Determine the [x, y] coordinate at the center of the cell enclosing the given text.  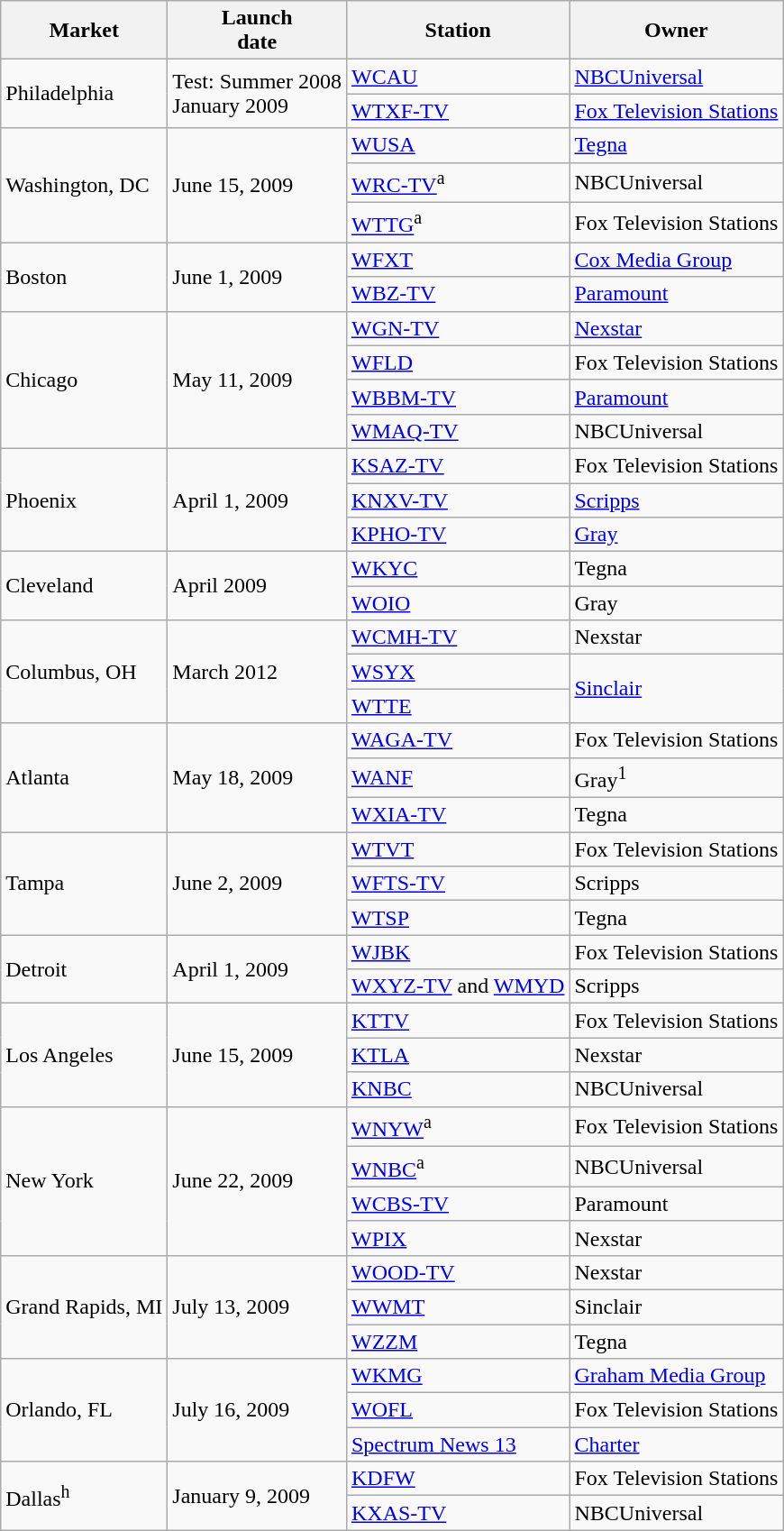
WCMH-TV [458, 637]
WCAU [458, 77]
Detroit [85, 969]
WNYWa [458, 1127]
KTTV [458, 1021]
May 11, 2009 [258, 380]
Dallash [85, 1496]
March 2012 [258, 672]
Washington, DC [85, 186]
January 9, 2009 [258, 1496]
WAGA-TV [458, 740]
June 1, 2009 [258, 277]
Market [85, 31]
Charter [676, 1444]
WOFL [458, 1410]
Columbus, OH [85, 672]
WFTS-TV [458, 884]
Orlando, FL [85, 1410]
WTVT [458, 849]
WBBM-TV [458, 397]
WKYC [458, 569]
WKMG [458, 1376]
June 22, 2009 [258, 1181]
July 13, 2009 [258, 1306]
WUSA [458, 145]
WTTGa [458, 224]
Spectrum News 13 [458, 1444]
WXIA-TV [458, 815]
Grand Rapids, MI [85, 1306]
Cleveland [85, 586]
WSYX [458, 672]
WANF [458, 777]
WMAQ-TV [458, 431]
Test: Summer 2008January 2009 [258, 94]
WWMT [458, 1306]
Philadelphia [85, 94]
KXAS-TV [458, 1513]
KPHO-TV [458, 535]
WTTE [458, 706]
June 2, 2009 [258, 884]
WRC-TVa [458, 182]
WOOD-TV [458, 1272]
KNBC [458, 1089]
Owner [676, 31]
WFLD [458, 362]
WOIO [458, 603]
Los Angeles [85, 1055]
WJBK [458, 952]
Station [458, 31]
WXYZ-TV and WMYD [458, 986]
May 18, 2009 [258, 777]
Boston [85, 277]
WTXF-TV [458, 111]
WCBS-TV [458, 1204]
New York [85, 1181]
WTSP [458, 918]
Cox Media Group [676, 260]
WFXT [458, 260]
Atlanta [85, 777]
Graham Media Group [676, 1376]
April 2009 [258, 586]
Chicago [85, 380]
Gray1 [676, 777]
WBZ-TV [458, 294]
Launchdate [258, 31]
WZZM [458, 1342]
WPIX [458, 1238]
WGN-TV [458, 328]
July 16, 2009 [258, 1410]
Tampa [85, 884]
KSAZ-TV [458, 465]
KTLA [458, 1055]
WNBCa [458, 1167]
KDFW [458, 1479]
Phoenix [85, 500]
KNXV-TV [458, 500]
